Capture the cell that displays the provided text and extract its [X, Y] central coordinate. 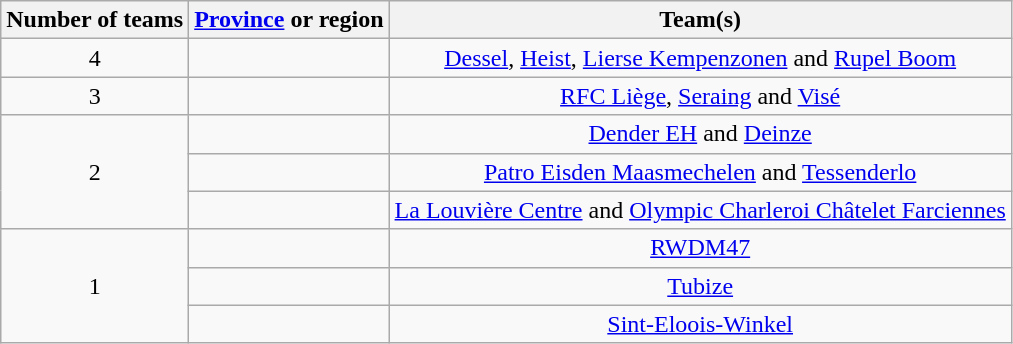
2 [95, 172]
Number of teams [95, 20]
3 [95, 96]
Dender EH and Deinze [700, 134]
Team(s) [700, 20]
Province or region [289, 20]
Patro Eisden Maasmechelen and Tessenderlo [700, 172]
RFC Liège, Seraing and Visé [700, 96]
Tubize [700, 286]
La Louvière Centre and Olympic Charleroi Châtelet Farciennes [700, 210]
4 [95, 58]
Sint-Eloois-Winkel [700, 324]
Dessel, Heist, Lierse Kempenzonen and Rupel Boom [700, 58]
RWDM47 [700, 248]
1 [95, 286]
